Determine the [x, y] coordinate at the center of the cell enclosing the given text.  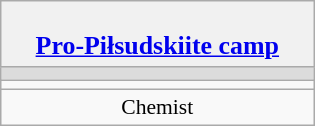
Chemist [158, 108]
Pro-Piłsudskiite camp [158, 34]
